Detect which cell encompasses the target text, then output its [X, Y] center coordinate. 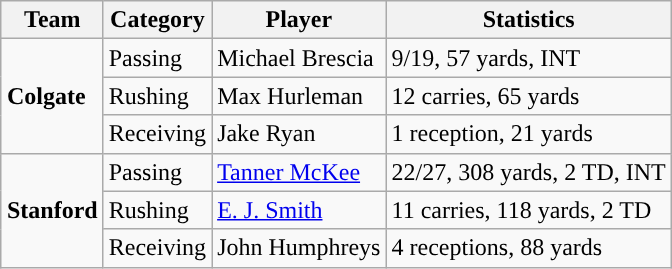
22/27, 308 yards, 2 TD, INT [528, 172]
12 carries, 65 yards [528, 96]
John Humphreys [299, 248]
Max Hurleman [299, 96]
9/19, 57 yards, INT [528, 58]
Team [52, 20]
4 receptions, 88 yards [528, 248]
Stanford [52, 210]
Michael Brescia [299, 58]
Colgate [52, 96]
Tanner McKee [299, 172]
Statistics [528, 20]
E. J. Smith [299, 210]
Jake Ryan [299, 134]
Category [157, 20]
11 carries, 118 yards, 2 TD [528, 210]
Player [299, 20]
1 reception, 21 yards [528, 134]
